Capture the cell that displays the provided text and extract its (x, y) central coordinate. 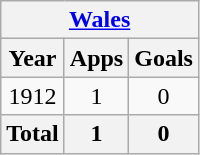
Wales (100, 20)
Apps (96, 58)
Total (33, 134)
Year (33, 58)
Goals (164, 58)
1912 (33, 96)
